Pinpoint the cell where the given text exists, returning its (x, y) midpoint coordinate. 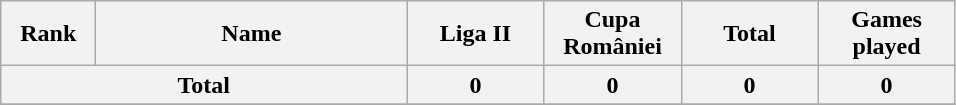
Games played (886, 34)
Name (252, 34)
Rank (48, 34)
Cupa României (612, 34)
Liga II (476, 34)
